Identify which cell holds the provided text, then report its [x, y] central coordinate. 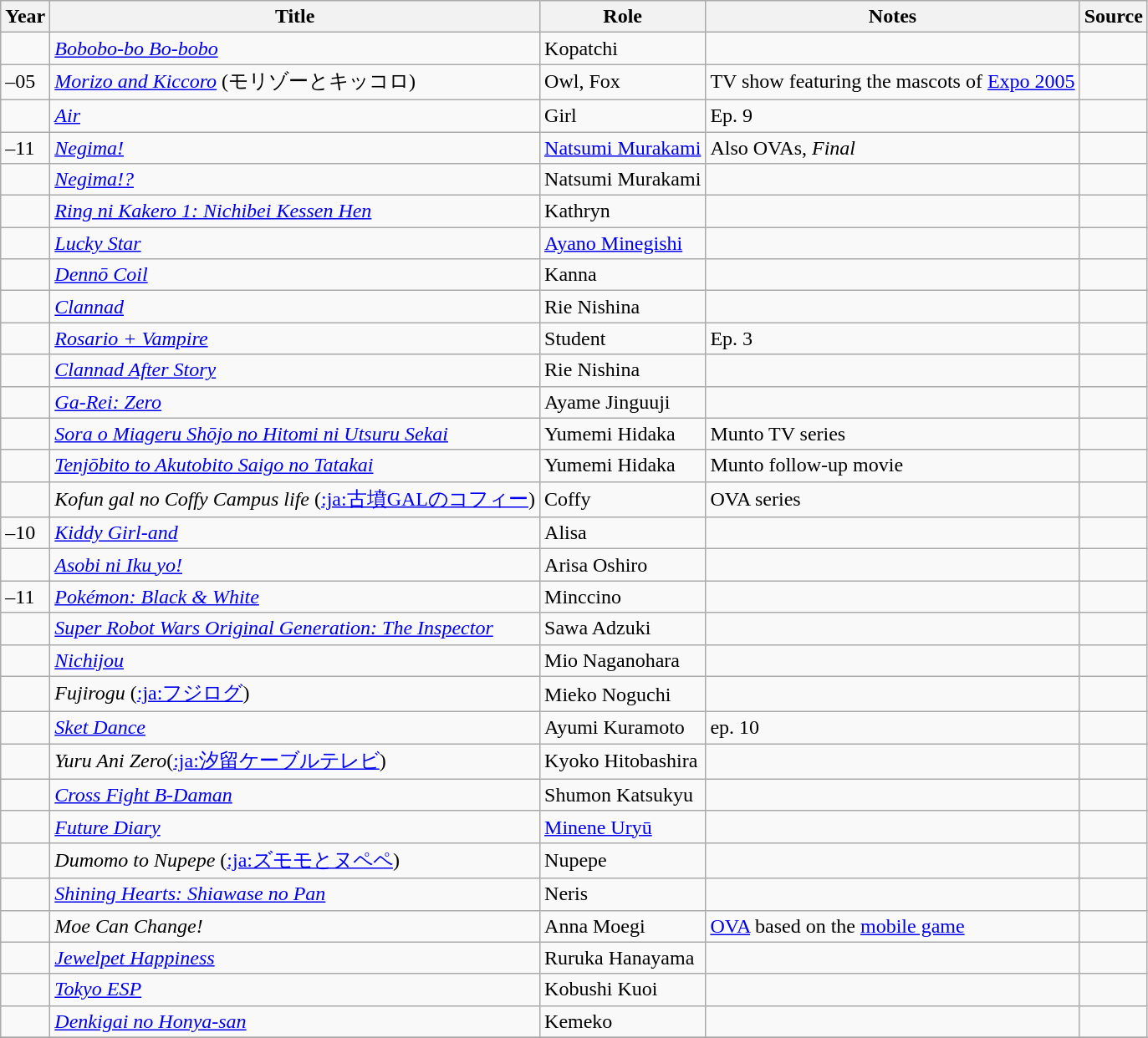
Moe Can Change! [295, 926]
Notes [893, 17]
Ayumi Kuramoto [623, 728]
Kofun gal no Coffy Campus life (:ja:古墳GALのコフィー) [295, 500]
TV show featuring the mascots of Expo 2005 [893, 82]
Morizo and Kiccoro (モリゾーとキッコロ) [295, 82]
Negima!? [295, 180]
Owl, Fox [623, 82]
–10 [25, 533]
Mio Naganohara [623, 660]
Dennō Coil [295, 275]
Sora o Miageru Shōjo no Hitomi ni Utsuru Sekai [295, 434]
Bobobo-bo Bo-bobo [295, 48]
Future Diary [295, 827]
Air [295, 115]
Sket Dance [295, 728]
Denkigai no Honya-san [295, 1021]
Kyoko Hitobashira [623, 762]
Ga-Rei: Zero [295, 402]
Jewelpet Happiness [295, 958]
Tokyo ESP [295, 990]
Anna Moegi [623, 926]
Tenjōbito to Akutobito Saigo no Tatakai [295, 466]
Clannad After Story [295, 370]
OVA based on the mobile game [893, 926]
Ruruka Hanayama [623, 958]
Shumon Katsukyu [623, 795]
Ring ni Kakero 1: Nichibei Kessen Hen [295, 211]
Kobushi Kuoi [623, 990]
Lucky Star [295, 243]
Shining Hearts: Shiawase no Pan [295, 894]
Clannad [295, 307]
Student [623, 338]
Sawa Adzuki [623, 628]
Nupepe [623, 861]
Alisa [623, 533]
Dumomo to Nupepe (:ja:ズモモとヌペペ) [295, 861]
Kopatchi [623, 48]
Super Robot Wars Original Generation: The Inspector [295, 628]
Munto TV series [893, 434]
Ayano Minegishi [623, 243]
Asobi ni Iku yo! [295, 565]
Girl [623, 115]
Pokémon: Black & White [295, 597]
Kemeko [623, 1021]
Kathryn [623, 211]
Munto follow-up movie [893, 466]
Title [295, 17]
Minene Uryū [623, 827]
ep. 10 [893, 728]
Cross Fight B-Daman [295, 795]
Year [25, 17]
Arisa Oshiro [623, 565]
Ayame Jinguuji [623, 402]
Negima! [295, 148]
Also OVAs, Final [893, 148]
Nichijou [295, 660]
–05 [25, 82]
Kiddy Girl-and [295, 533]
Yuru Ani Zero(:ja:汐留ケーブルテレビ) [295, 762]
Source [1114, 17]
Kanna [623, 275]
Mieko Noguchi [623, 694]
Rosario + Vampire [295, 338]
Fujirogu (:ja:フジログ) [295, 694]
Neris [623, 894]
Minccino [623, 597]
Ep. 9 [893, 115]
Ep. 3 [893, 338]
Coffy [623, 500]
Role [623, 17]
OVA series [893, 500]
